Output the [x, y] coordinate of the center of the cell containing the given text.  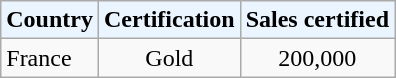
Gold [169, 58]
France [50, 58]
Country [50, 20]
200,000 [317, 58]
Certification [169, 20]
Sales certified [317, 20]
